Determine the [x, y] coordinate at the center of the cell enclosing the given text.  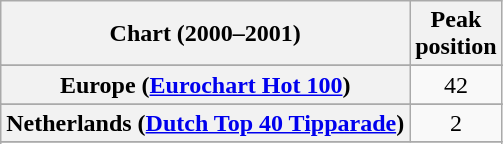
Europe (Eurochart Hot 100) [206, 85]
Netherlands (Dutch Top 40 Tipparade) [206, 123]
Chart (2000–2001) [206, 34]
Peakposition [456, 34]
2 [456, 123]
42 [456, 85]
